For the text-containing cell, return its midpoint in [X, Y] coordinate format. 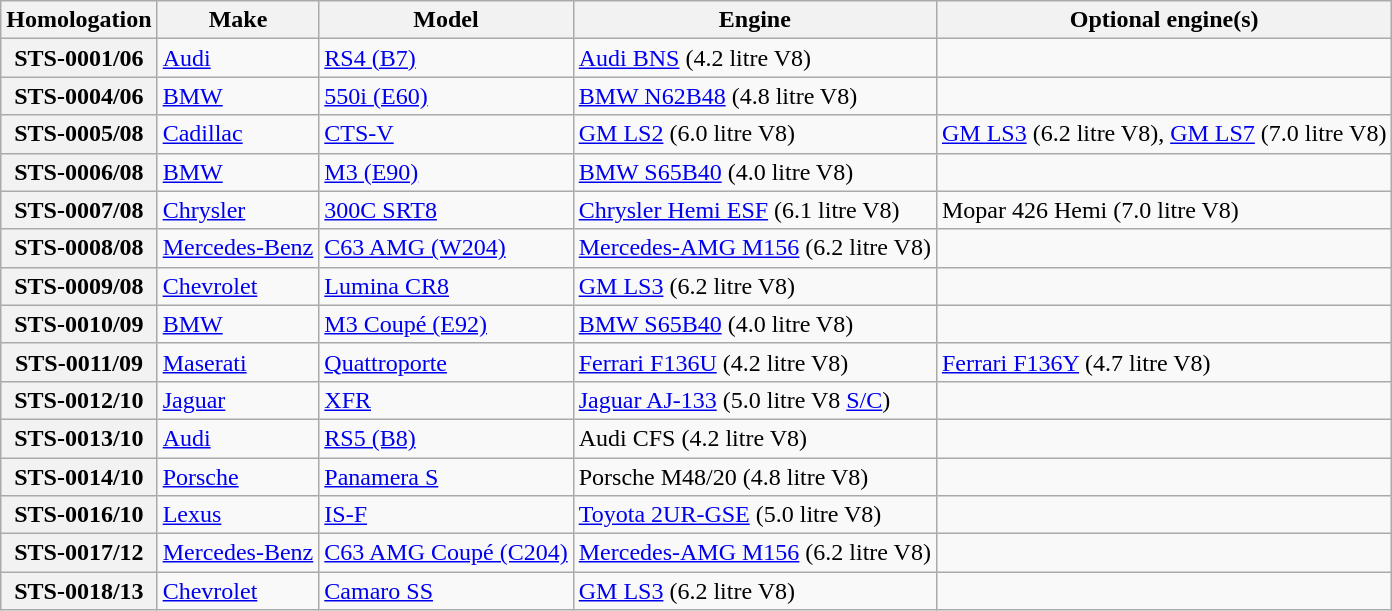
C63 AMG (W204) [446, 248]
Make [238, 20]
STS-0004/06 [79, 96]
Mopar 426 Hemi (7.0 litre V8) [1164, 210]
Cadillac [238, 134]
300C SRT8 [446, 210]
STS-0013/10 [79, 438]
STS-0018/13 [79, 591]
STS-0011/09 [79, 362]
Homologation [79, 20]
Model [446, 20]
Audi BNS (4.2 litre V8) [754, 58]
CTS-V [446, 134]
Panamera S [446, 477]
550i (E60) [446, 96]
Audi CFS (4.2 litre V8) [754, 438]
C63 AMG Coupé (C204) [446, 553]
STS-0001/06 [79, 58]
STS-0012/10 [79, 400]
STS-0006/08 [79, 172]
M3 (E90) [446, 172]
Engine [754, 20]
Maserati [238, 362]
STS-0016/10 [79, 515]
STS-0008/08 [79, 248]
Porsche M48/20 (4.8 litre V8) [754, 477]
Ferrari F136U (4.2 litre V8) [754, 362]
Ferrari F136Y (4.7 litre V8) [1164, 362]
Porsche [238, 477]
IS-F [446, 515]
Chrysler [238, 210]
Jaguar [238, 400]
Toyota 2UR-GSE (5.0 litre V8) [754, 515]
STS-0007/08 [79, 210]
Jaguar AJ-133 (5.0 litre V8 S/C) [754, 400]
STS-0017/12 [79, 553]
Lexus [238, 515]
Chrysler Hemi ESF (6.1 litre V8) [754, 210]
GM LS2 (6.0 litre V8) [754, 134]
BMW N62B48 (4.8 litre V8) [754, 96]
GM LS3 (6.2 litre V8), GM LS7 (7.0 litre V8) [1164, 134]
STS-0014/10 [79, 477]
Camaro SS [446, 591]
RS4 (B7) [446, 58]
STS-0009/08 [79, 286]
XFR [446, 400]
Optional engine(s) [1164, 20]
Lumina CR8 [446, 286]
STS-0010/09 [79, 324]
RS5 (B8) [446, 438]
M3 Coupé (E92) [446, 324]
Quattroporte [446, 362]
STS-0005/08 [79, 134]
